For the text-containing cell, return its midpoint in (X, Y) coordinate format. 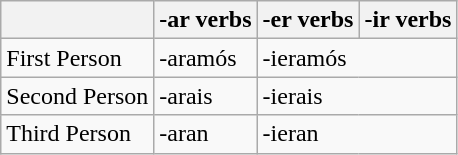
Second Person (78, 96)
-ieramós (357, 58)
-ir verbs (408, 20)
-aramós (206, 58)
First Person (78, 58)
Third Person (78, 134)
-ieran (357, 134)
-er verbs (308, 20)
-ierais (357, 96)
-arais (206, 96)
-ar verbs (206, 20)
-aran (206, 134)
